Locate the cell with the specified text and output its [X, Y] center coordinate. 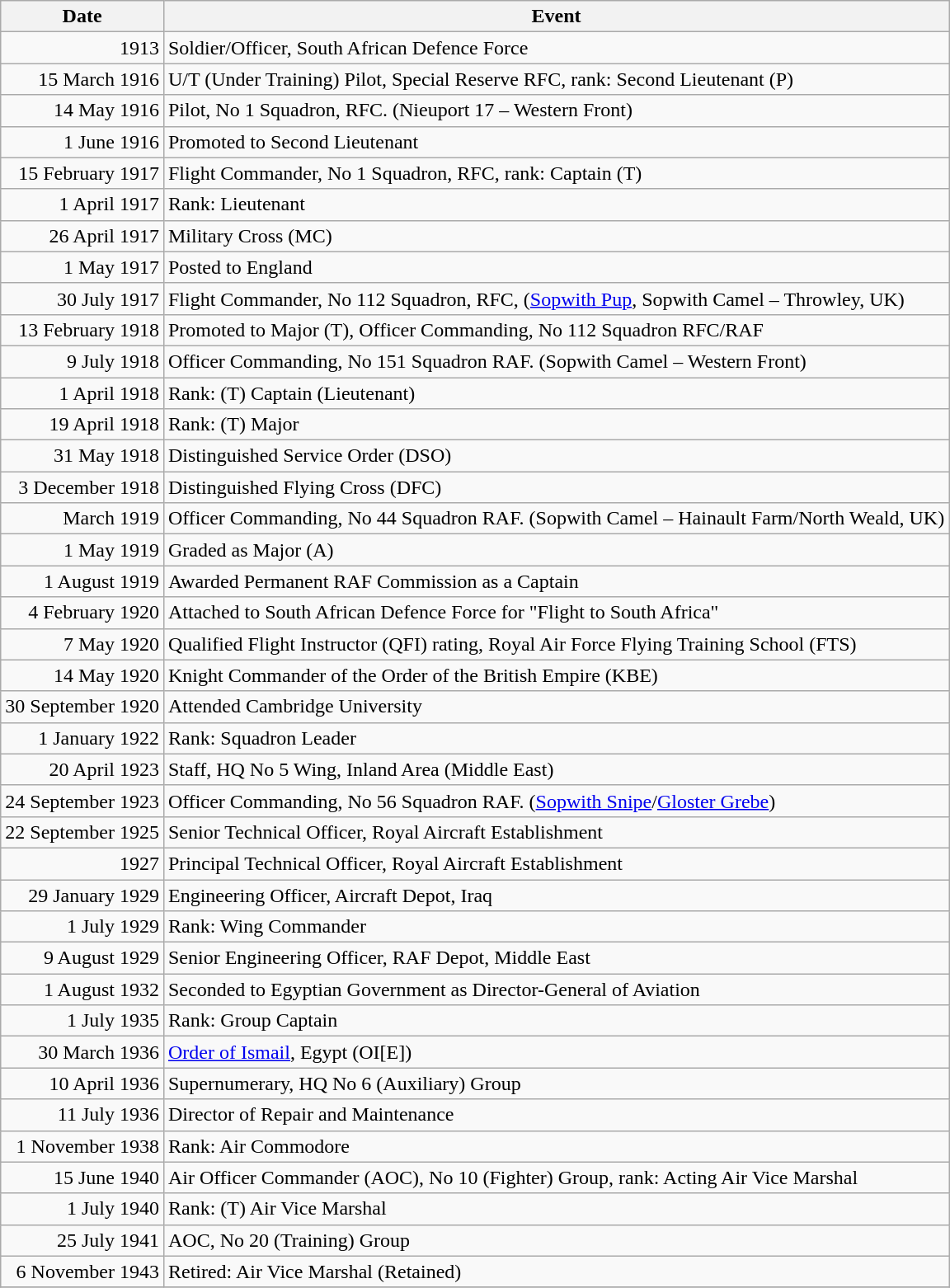
Promoted to Second Lieutenant [556, 142]
Pilot, No 1 Squadron, RFC. (Nieuport 17 – Western Front) [556, 110]
Rank: Group Captain [556, 1021]
1 July 1935 [82, 1021]
Awarded Permanent RAF Commission as a Captain [556, 581]
24 September 1923 [82, 801]
Rank: Squadron Leader [556, 738]
Seconded to Egyptian Government as Director-General of Aviation [556, 990]
1 April 1917 [82, 204]
1 July 1929 [82, 927]
1 May 1917 [82, 267]
AOC, No 20 (Training) Group [556, 1240]
22 September 1925 [82, 832]
14 May 1916 [82, 110]
Rank: (T) Major [556, 425]
Retired: Air Vice Marshal (Retained) [556, 1272]
Principal Technical Officer, Royal Aircraft Establishment [556, 863]
31 May 1918 [82, 456]
Flight Commander, No 1 Squadron, RFC, rank: Captain (T) [556, 173]
March 1919 [82, 519]
Event [556, 16]
14 May 1920 [82, 675]
Posted to England [556, 267]
7 May 1920 [82, 644]
Senior Technical Officer, Royal Aircraft Establishment [556, 832]
Flight Commander, No 112 Squadron, RFC, (Sopwith Pup, Sopwith Camel – Throwley, UK) [556, 298]
9 July 1918 [82, 361]
Air Officer Commander (AOC), No 10 (Fighter) Group, rank: Acting Air Vice Marshal [556, 1178]
1 August 1919 [82, 581]
Rank: Lieutenant [556, 204]
Staff, HQ No 5 Wing, Inland Area (Middle East) [556, 769]
15 March 1916 [82, 79]
1 January 1922 [82, 738]
30 July 1917 [82, 298]
9 August 1929 [82, 958]
3 December 1918 [82, 487]
1 August 1932 [82, 990]
10 April 1936 [82, 1084]
Rank: Air Commodore [556, 1146]
15 February 1917 [82, 173]
Officer Commanding, No 151 Squadron RAF. (Sopwith Camel – Western Front) [556, 361]
1913 [82, 48]
30 September 1920 [82, 707]
15 June 1940 [82, 1178]
Order of Ismail, Egypt (OI[E]) [556, 1052]
Attached to South African Defence Force for "Flight to South Africa" [556, 613]
20 April 1923 [82, 769]
11 July 1936 [82, 1115]
Officer Commanding, No 44 Squadron RAF. (Sopwith Camel – Hainault Farm/North Weald, UK) [556, 519]
Director of Repair and Maintenance [556, 1115]
Supernumerary, HQ No 6 (Auxiliary) Group [556, 1084]
Senior Engineering Officer, RAF Depot, Middle East [556, 958]
Distinguished Flying Cross (DFC) [556, 487]
19 April 1918 [82, 425]
6 November 1943 [82, 1272]
26 April 1917 [82, 236]
1 May 1919 [82, 550]
Date [82, 16]
Engineering Officer, Aircraft Depot, Iraq [556, 895]
1927 [82, 863]
Soldier/Officer, South African Defence Force [556, 48]
Distinguished Service Order (DSO) [556, 456]
25 July 1941 [82, 1240]
1 June 1916 [82, 142]
Qualified Flight Instructor (QFI) rating, Royal Air Force Flying Training School (FTS) [556, 644]
4 February 1920 [82, 613]
Knight Commander of the Order of the British Empire (KBE) [556, 675]
29 January 1929 [82, 895]
Military Cross (MC) [556, 236]
1 July 1940 [82, 1209]
Officer Commanding, No 56 Squadron RAF. (Sopwith Snipe/Gloster Grebe) [556, 801]
13 February 1918 [82, 330]
1 April 1918 [82, 393]
1 November 1938 [82, 1146]
Rank: Wing Commander [556, 927]
Rank: (T) Captain (Lieutenant) [556, 393]
Graded as Major (A) [556, 550]
30 March 1936 [82, 1052]
Attended Cambridge University [556, 707]
Rank: (T) Air Vice Marshal [556, 1209]
Promoted to Major (T), Officer Commanding, No 112 Squadron RFC/RAF [556, 330]
U/T (Under Training) Pilot, Special Reserve RFC, rank: Second Lieutenant (P) [556, 79]
